Identify which cell holds the provided text, then report its [x, y] central coordinate. 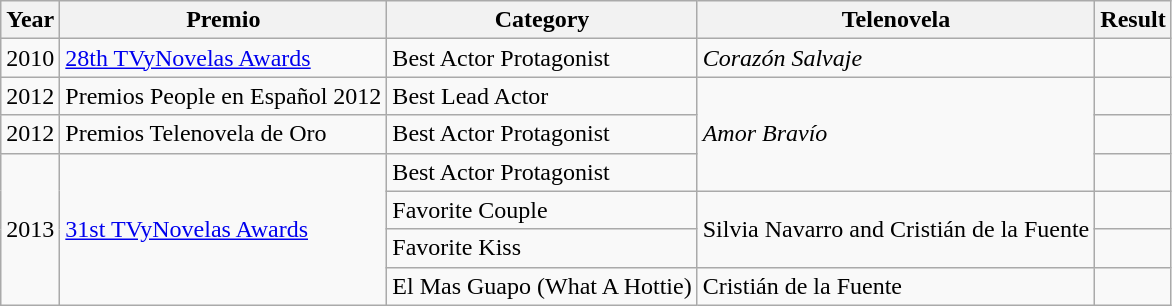
Premios Telenovela de Oro [224, 134]
Best Lead Actor [542, 96]
Corazón Salvaje [896, 58]
Result [1133, 20]
El Mas Guapo (What A Hottie) [542, 286]
Amor Bravío [896, 134]
2013 [30, 229]
2010 [30, 58]
Premios People en Español 2012 [224, 96]
31st TVyNovelas Awards [224, 229]
Premio [224, 20]
28th TVyNovelas Awards [224, 58]
Favorite Kiss [542, 248]
Telenovela [896, 20]
Cristián de la Fuente [896, 286]
Year [30, 20]
Favorite Couple [542, 210]
Category [542, 20]
Silvia Navarro and Cristián de la Fuente [896, 229]
